Output the (x, y) coordinate of the center of the cell containing the given text.  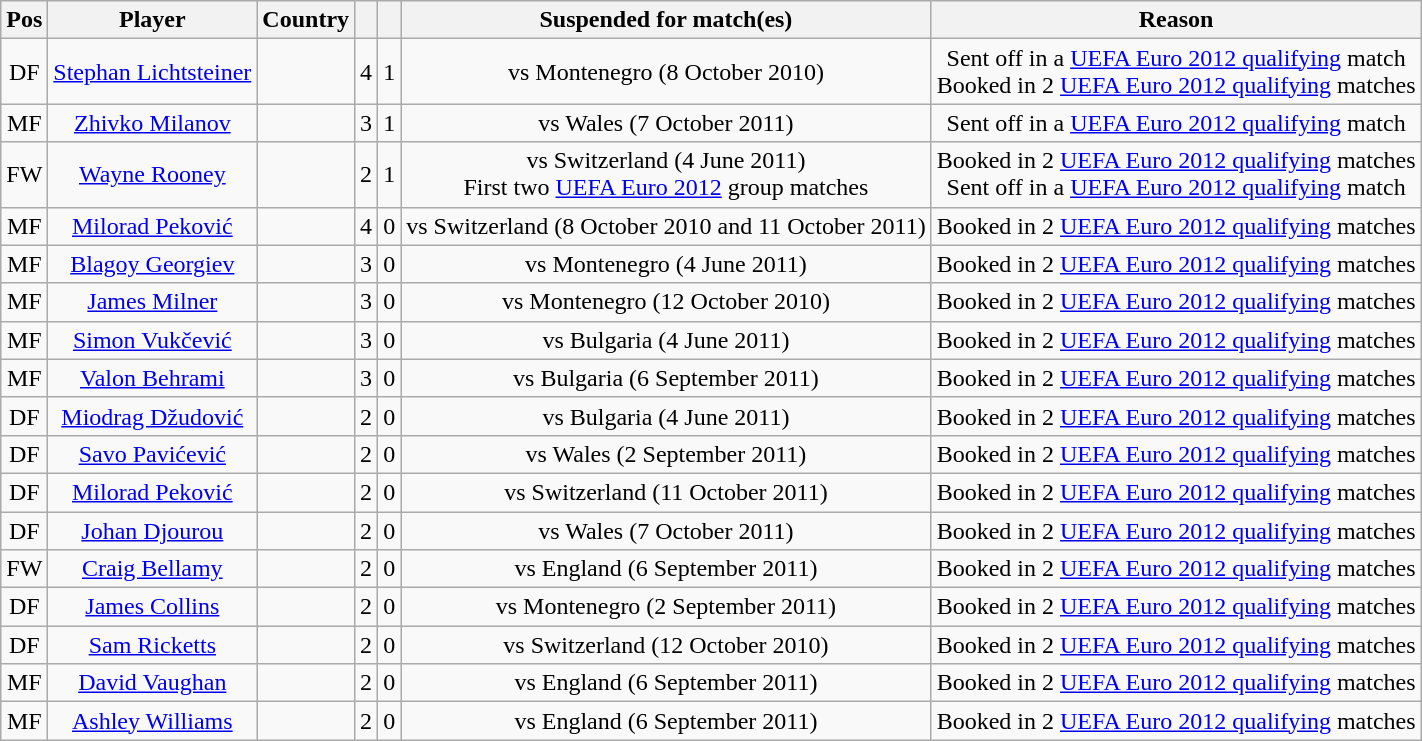
vs Montenegro (2 September 2011) (666, 607)
Miodrag Džudović (152, 416)
Sam Ricketts (152, 645)
Booked in 2 UEFA Euro 2012 qualifying matchesSent off in a UEFA Euro 2012 qualifying match (1176, 174)
Suspended for match(es) (666, 20)
Ashley Williams (152, 721)
Pos (24, 20)
vs Montenegro (8 October 2010) (666, 72)
James Milner (152, 302)
Johan Djourou (152, 531)
Savo Pavićević (152, 454)
vs Montenegro (4 June 2011) (666, 264)
James Collins (152, 607)
Stephan Lichtsteiner (152, 72)
vs Bulgaria (6 September 2011) (666, 378)
Simon Vukčević (152, 340)
Reason (1176, 20)
Blagoy Georgiev (152, 264)
Wayne Rooney (152, 174)
Country (306, 20)
vs Switzerland (4 June 2011)First two UEFA Euro 2012 group matches (666, 174)
vs Montenegro (12 October 2010) (666, 302)
Craig Bellamy (152, 569)
Valon Behrami (152, 378)
vs Wales (2 September 2011) (666, 454)
Sent off in a UEFA Euro 2012 qualifying match (1176, 123)
Sent off in a UEFA Euro 2012 qualifying matchBooked in 2 UEFA Euro 2012 qualifying matches (1176, 72)
Player (152, 20)
vs Switzerland (8 October 2010 and 11 October 2011) (666, 226)
vs Switzerland (12 October 2010) (666, 645)
vs Switzerland (11 October 2011) (666, 492)
Zhivko Milanov (152, 123)
David Vaughan (152, 683)
